Locate the cell with the specified text and output its (x, y) center coordinate. 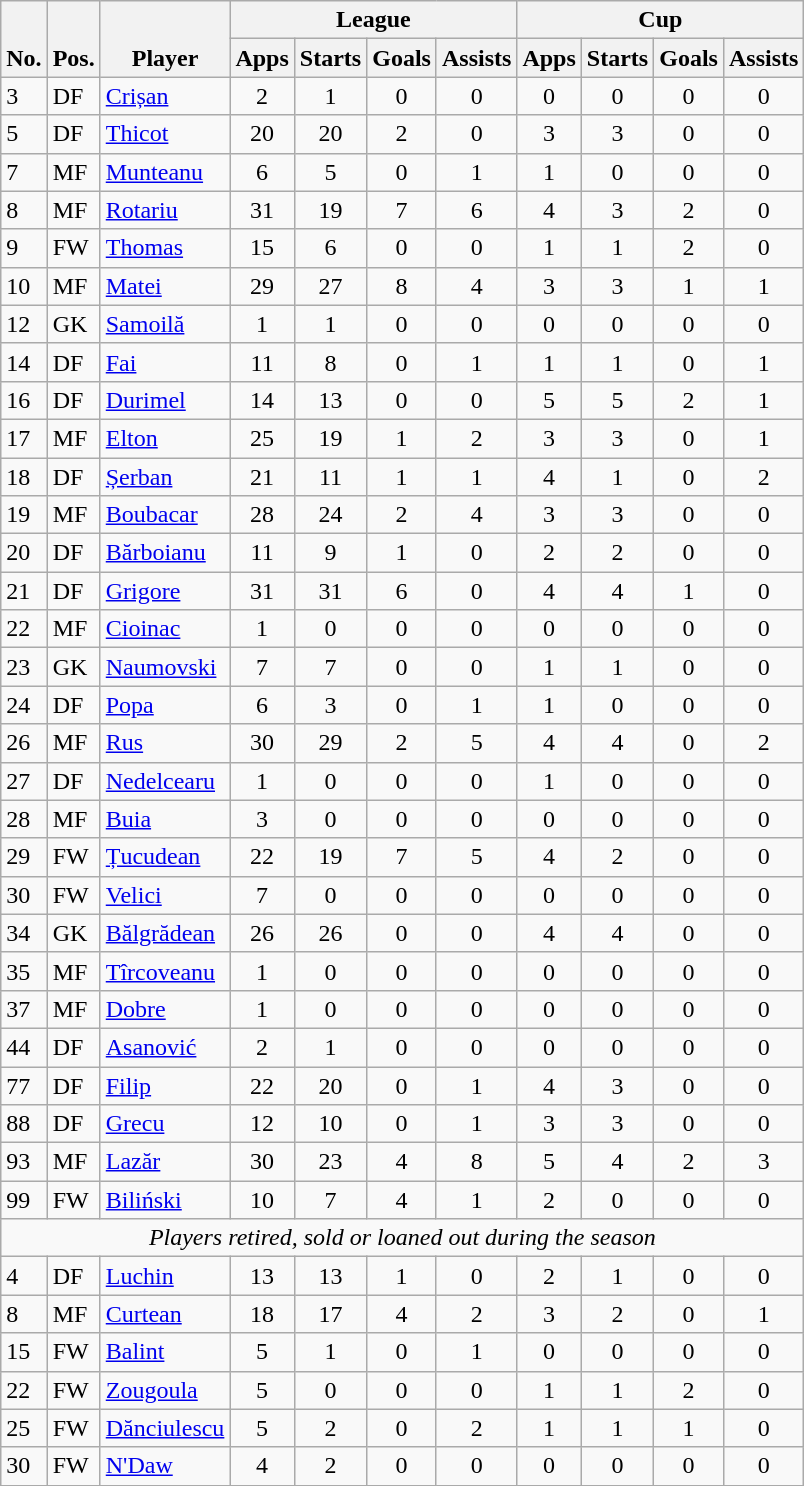
Velici (165, 895)
Dănciulescu (165, 1428)
No. (24, 39)
Matei (165, 286)
34 (24, 933)
Boubacar (165, 515)
Thicot (165, 134)
Naumovski (165, 667)
Players retired, sold or loaned out during the season (402, 1238)
Șerban (165, 477)
Biliński (165, 1200)
Balint (165, 1352)
Zougoula (165, 1390)
93 (24, 1162)
Crișan (165, 96)
88 (24, 1124)
37 (24, 1009)
Popa (165, 705)
Durimel (165, 400)
Samoilă (165, 324)
Player (165, 39)
77 (24, 1085)
Buia (165, 819)
Bărboianu (165, 553)
Pos. (74, 39)
Rus (165, 743)
Luchin (165, 1276)
Țucudean (165, 857)
Grigore (165, 591)
Grecu (165, 1124)
Lazăr (165, 1162)
Asanović (165, 1047)
League (374, 20)
99 (24, 1200)
Filip (165, 1085)
Cioinac (165, 629)
35 (24, 971)
Nedelcearu (165, 781)
Tîrcoveanu (165, 971)
Thomas (165, 248)
Bălgrădean (165, 933)
Cup (660, 20)
44 (24, 1047)
16 (24, 400)
Fai (165, 362)
Curtean (165, 1314)
N'Daw (165, 1466)
Rotariu (165, 210)
Munteanu (165, 172)
Elton (165, 438)
Dobre (165, 1009)
